Find where the given text appears and provide that cell's center as (X, Y) coordinate. 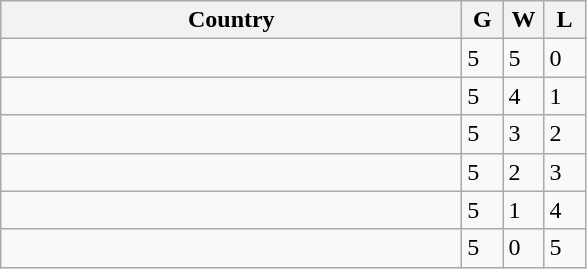
L (564, 20)
Country (232, 20)
G (482, 20)
W (524, 20)
